Find where the given text appears and provide that cell's center as (x, y) coordinate. 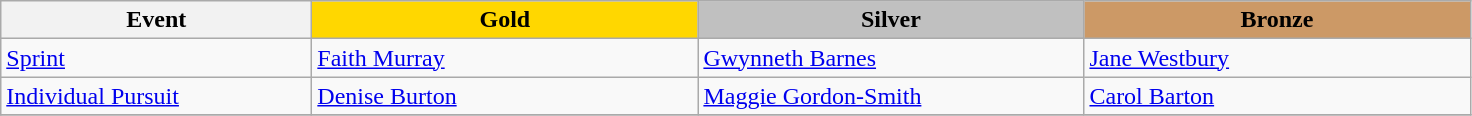
Jane Westbury (1277, 58)
Gold (505, 20)
Sprint (156, 58)
Denise Burton (505, 96)
Silver (891, 20)
Event (156, 20)
Maggie Gordon-Smith (891, 96)
Faith Murray (505, 58)
Carol Barton (1277, 96)
Bronze (1277, 20)
Gwynneth Barnes (891, 58)
Individual Pursuit (156, 96)
